For the text-containing cell, return its midpoint in (X, Y) coordinate format. 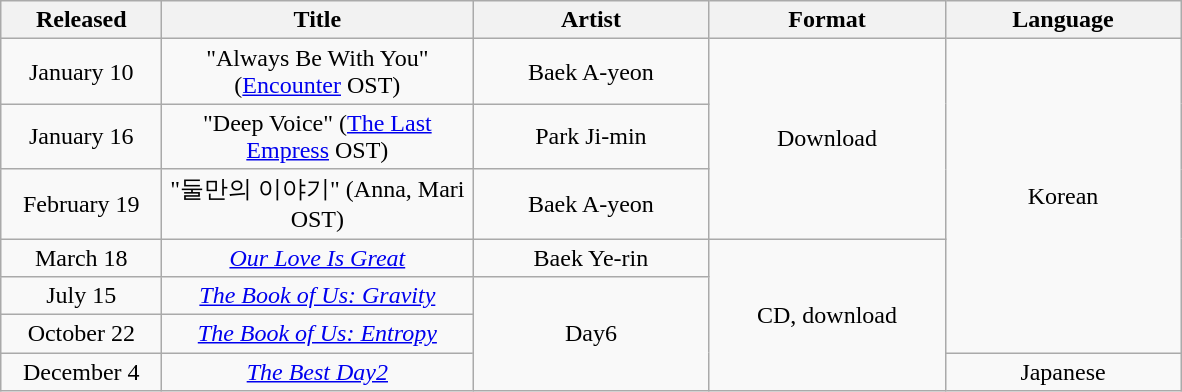
July 15 (82, 296)
The Book of Us: Entropy (318, 334)
The Book of Us: Gravity (318, 296)
March 18 (82, 257)
"Always Be With You" (Encounter OST) (318, 72)
Korean (1063, 196)
"Deep Voice" (The Last Empress OST) (318, 136)
January 16 (82, 136)
Language (1063, 20)
Day6 (591, 334)
January 10 (82, 72)
Download (827, 139)
Our Love Is Great (318, 257)
CD, download (827, 314)
Title (318, 20)
The Best Day2 (318, 372)
Japanese (1063, 372)
Baek Ye-rin (591, 257)
Format (827, 20)
Artist (591, 20)
February 19 (82, 204)
Released (82, 20)
December 4 (82, 372)
Park Ji-min (591, 136)
"둘만의 이야기" (Anna, Mari OST) (318, 204)
October 22 (82, 334)
